Identify which cell holds the provided text, then report its (X, Y) central coordinate. 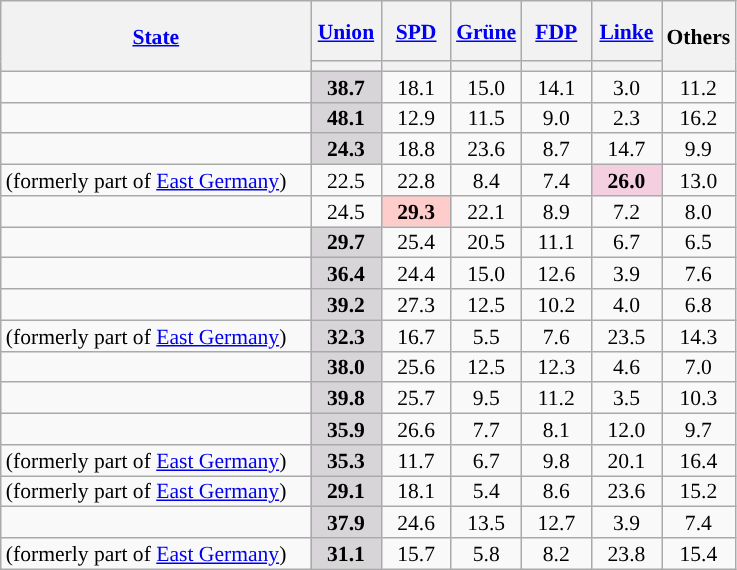
State (156, 36)
12.3 (556, 366)
48.1 (346, 118)
9.5 (486, 398)
23.8 (626, 554)
32.3 (346, 336)
10.2 (556, 304)
20.5 (486, 242)
4.6 (626, 366)
29.1 (346, 492)
14.7 (626, 150)
12.9 (416, 118)
8.2 (556, 554)
25.4 (416, 242)
5.5 (486, 336)
24.4 (416, 274)
Grüne (486, 31)
22.8 (416, 180)
Others (699, 36)
16.7 (416, 336)
15.2 (699, 492)
9.8 (556, 460)
24.5 (346, 212)
35.9 (346, 430)
7.2 (626, 212)
26.0 (626, 180)
22.1 (486, 212)
5.4 (486, 492)
11.7 (416, 460)
3.5 (626, 398)
13.5 (486, 522)
11.5 (486, 118)
3.0 (626, 86)
9.7 (699, 430)
20.1 (626, 460)
FDP (556, 31)
12.6 (556, 274)
Linke (626, 31)
9.9 (699, 150)
15.7 (416, 554)
25.6 (416, 366)
14.1 (556, 86)
36.4 (346, 274)
8.1 (556, 430)
39.8 (346, 398)
37.9 (346, 522)
24.6 (416, 522)
11.1 (556, 242)
22.5 (346, 180)
7.0 (699, 366)
24.3 (346, 150)
5.8 (486, 554)
2.3 (626, 118)
6.8 (699, 304)
29.3 (416, 212)
13.0 (699, 180)
15.4 (699, 554)
31.1 (346, 554)
26.6 (416, 430)
12.7 (556, 522)
16.4 (699, 460)
16.2 (699, 118)
10.3 (699, 398)
12.0 (626, 430)
8.6 (556, 492)
38.0 (346, 366)
27.3 (416, 304)
35.3 (346, 460)
6.5 (699, 242)
23.5 (626, 336)
SPD (416, 31)
8.0 (699, 212)
38.7 (346, 86)
18.8 (416, 150)
4.0 (626, 304)
7.7 (486, 430)
14.3 (699, 336)
8.9 (556, 212)
8.4 (486, 180)
39.2 (346, 304)
9.0 (556, 118)
8.7 (556, 150)
Union (346, 31)
25.7 (416, 398)
29.7 (346, 242)
